Return the [x, y] coordinate for the center point of the cell that contains the specified text.  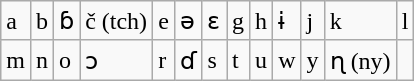
r [164, 60]
t [238, 60]
ɔ [116, 60]
j [312, 21]
ə [188, 21]
m [16, 60]
e [164, 21]
y [312, 60]
h [262, 21]
ɓ [67, 21]
l [405, 21]
ԑ [214, 21]
ɗ [188, 60]
u [262, 60]
ɳ (ny) [360, 60]
k [360, 21]
s [214, 60]
n [42, 60]
ɨ [287, 21]
č (tch) [116, 21]
g [238, 21]
o [67, 60]
b [42, 21]
w [287, 60]
a [16, 21]
